Determine the [X, Y] coordinate at the center of the cell enclosing the given text.  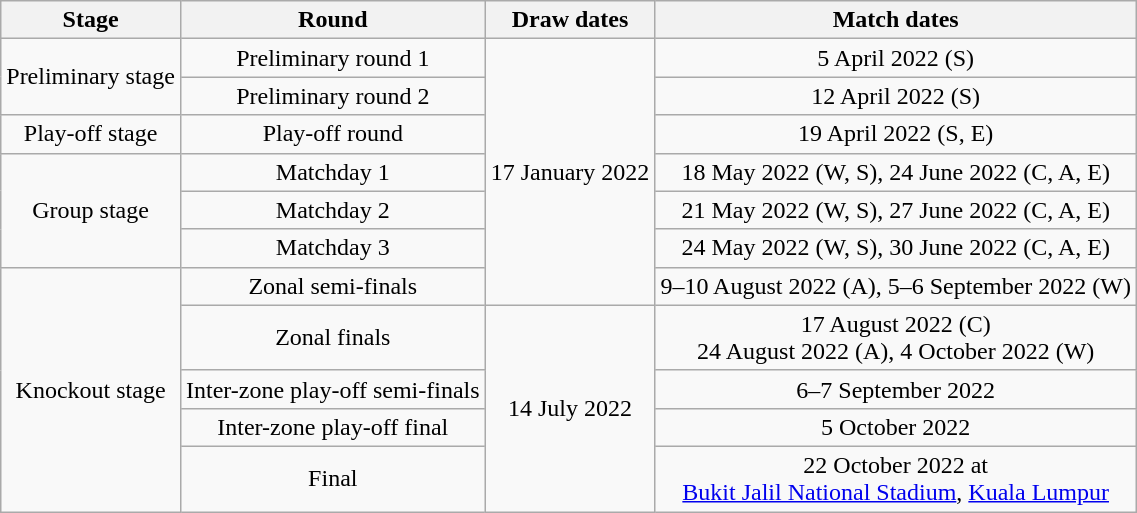
Zonal finals [332, 338]
17 August 2022 (C)24 August 2022 (A), 4 October 2022 (W) [896, 338]
21 May 2022 (W, S), 27 June 2022 (C, A, E) [896, 210]
18 May 2022 (W, S), 24 June 2022 (C, A, E) [896, 172]
Play-off stage [91, 134]
Knockout stage [91, 389]
Final [332, 478]
24 May 2022 (W, S), 30 June 2022 (C, A, E) [896, 248]
Preliminary round 2 [332, 96]
Group stage [91, 210]
Matchday 1 [332, 172]
Draw dates [570, 20]
5 April 2022 (S) [896, 58]
14 July 2022 [570, 408]
22 October 2022 atBukit Jalil National Stadium, Kuala Lumpur [896, 478]
Inter-zone play-off semi-finals [332, 389]
Round [332, 20]
12 April 2022 (S) [896, 96]
Matchday 3 [332, 248]
Preliminary stage [91, 77]
Matchday 2 [332, 210]
19 April 2022 (S, E) [896, 134]
5 October 2022 [896, 427]
17 January 2022 [570, 172]
Play-off round [332, 134]
Zonal semi-finals [332, 286]
Stage [91, 20]
Inter-zone play-off final [332, 427]
Match dates [896, 20]
9–10 August 2022 (A), 5–6 September 2022 (W) [896, 286]
Preliminary round 1 [332, 58]
6–7 September 2022 [896, 389]
